Output the (X, Y) coordinate of the center of the cell containing the given text.  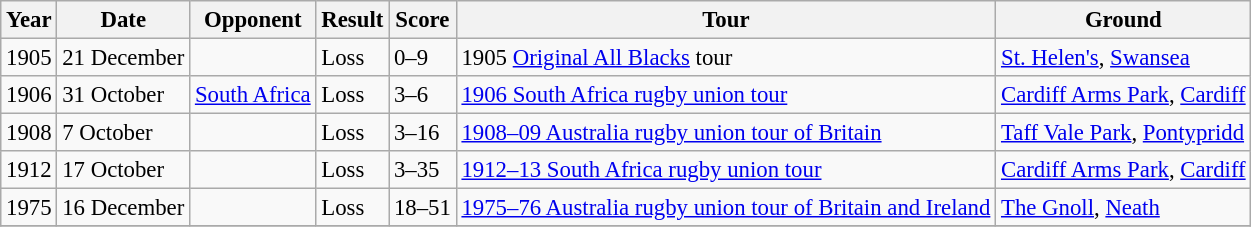
Taff Vale Park, Pontypridd (1124, 133)
3–35 (423, 170)
1908–09 Australia rugby union tour of Britain (726, 133)
1975 (29, 208)
Ground (1124, 20)
Score (423, 20)
17 October (124, 170)
Result (352, 20)
The Gnoll, Neath (1124, 208)
St. Helen's, Swansea (1124, 58)
7 October (124, 133)
18–51 (423, 208)
3–6 (423, 95)
16 December (124, 208)
South Africa (253, 95)
1905 Original All Blacks tour (726, 58)
1908 (29, 133)
1975–76 Australia rugby union tour of Britain and Ireland (726, 208)
21 December (124, 58)
Tour (726, 20)
1906 (29, 95)
1905 (29, 58)
1906 South Africa rugby union tour (726, 95)
1912 (29, 170)
Date (124, 20)
Year (29, 20)
3–16 (423, 133)
Opponent (253, 20)
0–9 (423, 58)
1912–13 South Africa rugby union tour (726, 170)
31 October (124, 95)
